Capture the cell that displays the provided text and extract its (x, y) central coordinate. 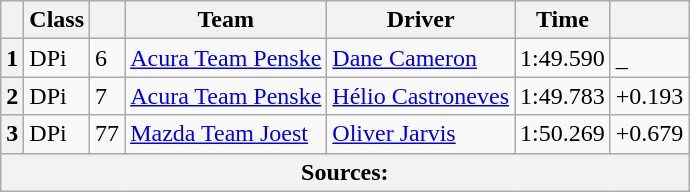
+0.679 (650, 134)
1:49.783 (563, 96)
1 (12, 58)
Sources: (345, 172)
1:49.590 (563, 58)
3 (12, 134)
6 (108, 58)
Time (563, 20)
Class (57, 20)
Oliver Jarvis (421, 134)
2 (12, 96)
7 (108, 96)
1:50.269 (563, 134)
+0.193 (650, 96)
Team (226, 20)
Hélio Castroneves (421, 96)
Driver (421, 20)
77 (108, 134)
Dane Cameron (421, 58)
_ (650, 58)
Mazda Team Joest (226, 134)
